Capture the cell that displays the provided text and extract its [x, y] central coordinate. 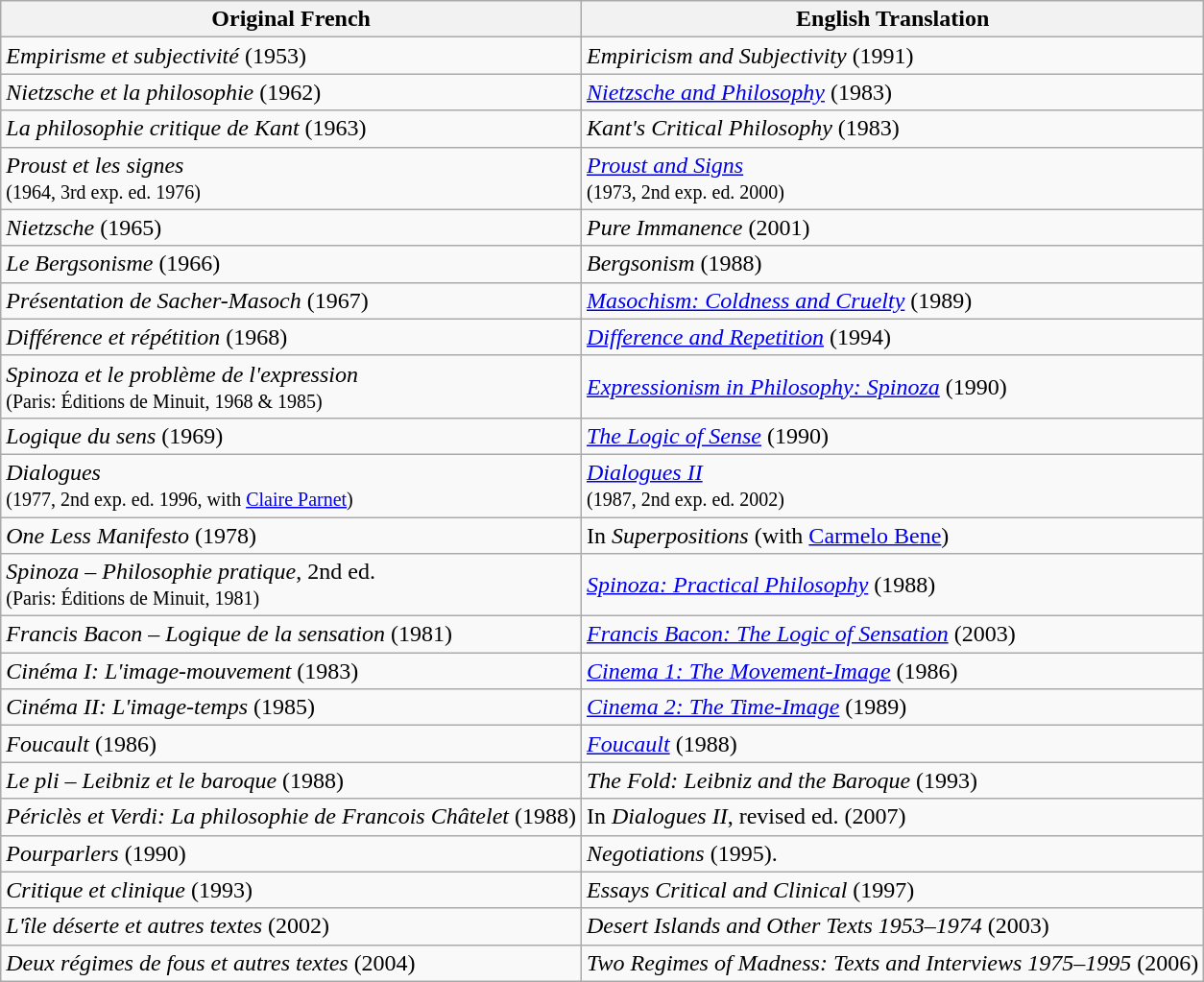
One Less Manifesto (1978) [292, 535]
In Superpositions (with Carmelo Bene) [892, 535]
English Translation [892, 19]
Cinema 2: The Time-Image (1989) [892, 707]
Cinema 1: The Movement-Image (1986) [892, 671]
Logique du sens (1969) [292, 436]
Cinéma II: L'image-temps (1985) [292, 707]
Kant's Critical Philosophy (1983) [892, 129]
Proust et les signes(1964, 3rd exp. ed. 1976) [292, 179]
The Logic of Sense (1990) [892, 436]
In Dialogues II, revised ed. (2007) [892, 817]
Francis Bacon: The Logic of Sensation (2003) [892, 635]
L'île déserte et autres textes (2002) [292, 926]
Francis Bacon – Logique de la sensation (1981) [292, 635]
Difference and Repetition (1994) [892, 337]
Pure Immanence (2001) [892, 228]
Le pli – Leibniz et le baroque (1988) [292, 780]
The Fold: Leibniz and the Baroque (1993) [892, 780]
Nietzsche (1965) [292, 228]
Spinoza – Philosophie pratique, 2nd ed.(Paris: Éditions de Minuit, 1981) [292, 586]
Spinoza et le problème de l'expression(Paris: Éditions de Minuit, 1968 & 1985) [292, 386]
Empiricism and Subjectivity (1991) [892, 56]
La philosophie critique de Kant (1963) [292, 129]
Expressionism in Philosophy: Spinoza (1990) [892, 386]
Deux régimes de fous et autres textes (2004) [292, 963]
Nietzsche and Philosophy (1983) [892, 92]
Negotiations (1995). [892, 853]
Nietzsche et la philosophie (1962) [292, 92]
Original French [292, 19]
Two Regimes of Madness: Texts and Interviews 1975–1995 (2006) [892, 963]
Masochism: Coldness and Cruelty (1989) [892, 300]
Dialogues(1977, 2nd exp. ed. 1996, with Claire Parnet) [292, 486]
Desert Islands and Other Texts 1953–1974 (2003) [892, 926]
Foucault (1986) [292, 744]
Empirisme et subjectivité (1953) [292, 56]
Bergsonism (1988) [892, 264]
Proust and Signs(1973, 2nd exp. ed. 2000) [892, 179]
Essays Critical and Clinical (1997) [892, 890]
Différence et répétition (1968) [292, 337]
Dialogues II(1987, 2nd exp. ed. 2002) [892, 486]
Le Bergsonisme (1966) [292, 264]
Critique et clinique (1993) [292, 890]
Cinéma I: L'image-mouvement (1983) [292, 671]
Présentation de Sacher-Masoch (1967) [292, 300]
Spinoza: Practical Philosophy (1988) [892, 586]
Pourparlers (1990) [292, 853]
Périclès et Verdi: La philosophie de Francois Châtelet (1988) [292, 817]
Foucault (1988) [892, 744]
